Find where the given text appears and provide that cell's center as [X, Y] coordinate. 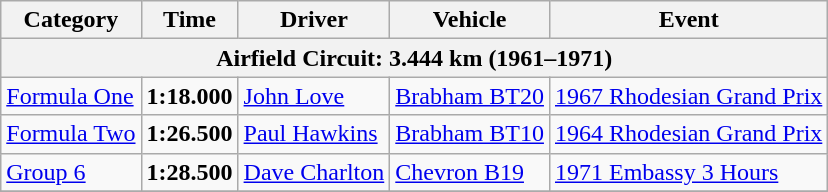
1967 Rhodesian Grand Prix [688, 96]
1:18.000 [190, 96]
1971 Embassy 3 Hours [688, 172]
Dave Charlton [314, 172]
Formula Two [71, 134]
Brabham BT20 [470, 96]
Time [190, 20]
Event [688, 20]
Driver [314, 20]
Category [71, 20]
Group 6 [71, 172]
1:28.500 [190, 172]
Airfield Circuit: 3.444 km (1961–1971) [414, 58]
Chevron B19 [470, 172]
Brabham BT10 [470, 134]
Paul Hawkins [314, 134]
1:26.500 [190, 134]
John Love [314, 96]
1964 Rhodesian Grand Prix [688, 134]
Vehicle [470, 20]
Formula One [71, 96]
